From the cell containing the given text, extract its center point as (X, Y) coordinate. 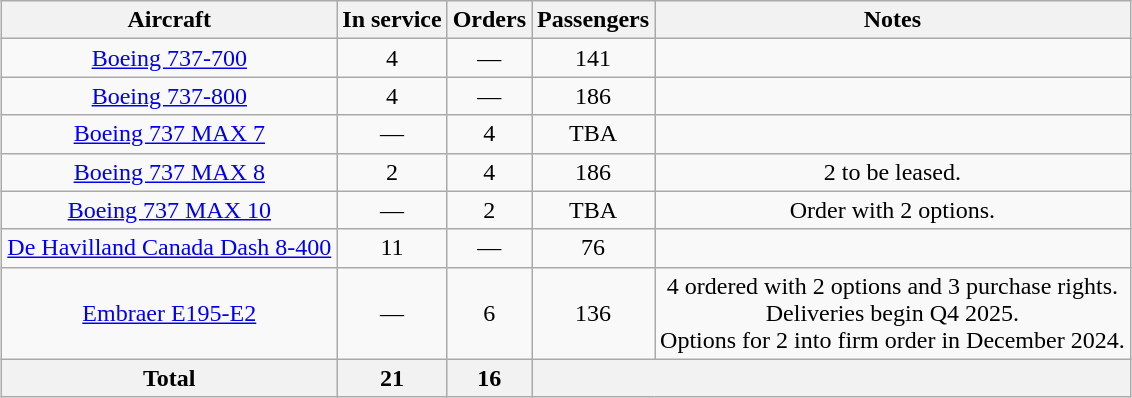
141 (594, 58)
Notes (893, 20)
76 (594, 248)
136 (594, 313)
21 (392, 378)
16 (489, 378)
Aircraft (170, 20)
Boeing 737 MAX 10 (170, 210)
Total (170, 378)
4 ordered with 2 options and 3 purchase rights.Deliveries begin Q4 2025.Options for 2 into firm order in December 2024. (893, 313)
De Havilland Canada Dash 8-400 (170, 248)
Orders (489, 20)
Boeing 737 MAX 8 (170, 172)
2 to be leased. (893, 172)
Passengers (594, 20)
11 (392, 248)
Embraer E195-E2 (170, 313)
Boeing 737 MAX 7 (170, 134)
Boeing 737-800 (170, 96)
In service (392, 20)
Boeing 737-700 (170, 58)
6 (489, 313)
Order with 2 options. (893, 210)
